Return [X, Y] of the center of cell containing provided text 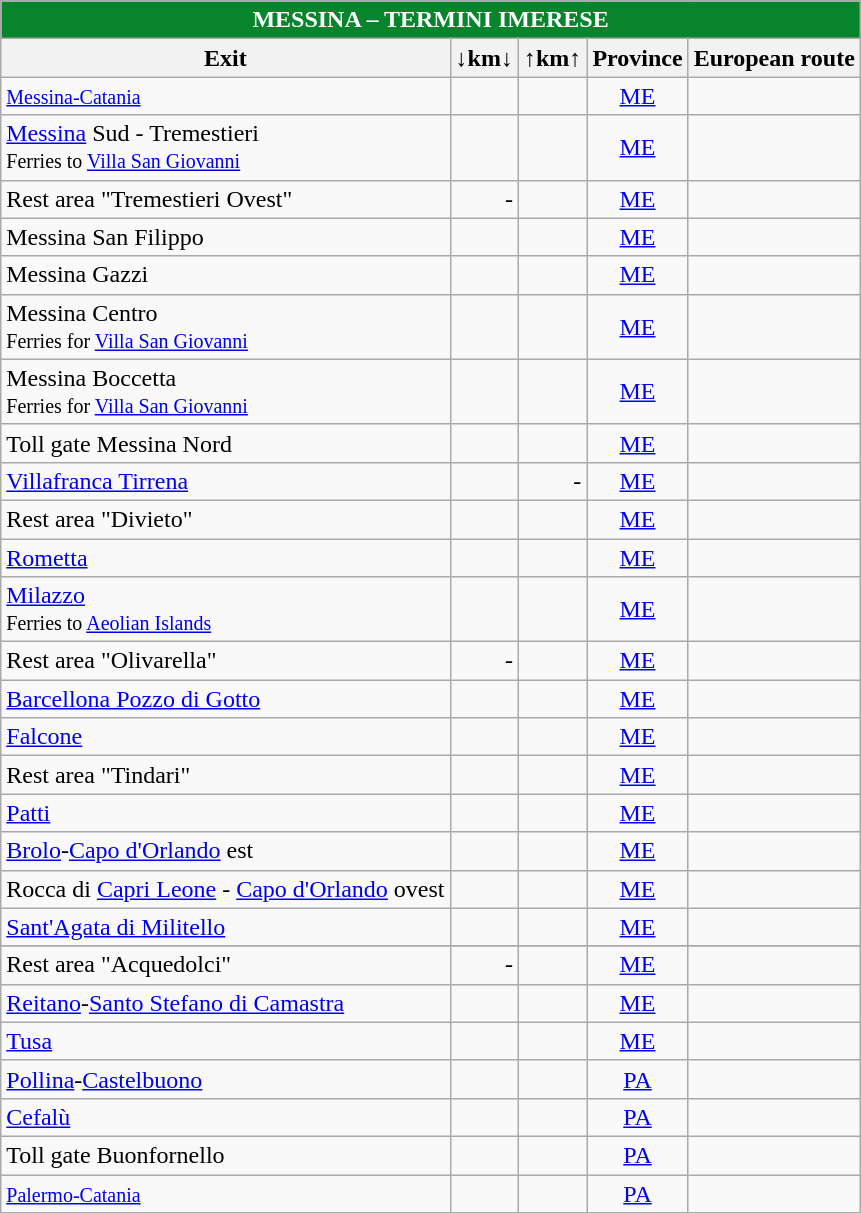
↓km↓ [484, 58]
Messina Centro Ferries for Villa San Giovanni [226, 326]
Sant'Agata di Militello [226, 927]
↑km↑ [552, 58]
Tusa [226, 1041]
Falcone [226, 737]
Messina Boccetta Ferries for Villa San Giovanni [226, 392]
Rocca di Capri Leone - Capo d'Orlando ovest [226, 889]
Rest area "Acquedolci" [226, 965]
Messina Gazzi [226, 275]
Rest area "Olivarella" [226, 661]
Messina Sud - Tremestieri Ferries to Villa San Giovanni [226, 148]
Reitano-Santo Stefano di Camastra [226, 1003]
European route [774, 58]
Brolo-Capo d'Orlando est [226, 851]
Palermo-Catania [226, 1193]
Messina-Catania [226, 96]
Province [638, 58]
MESSINA – TERMINI IMERESE [431, 20]
Barcellona Pozzo di Gotto [226, 699]
Rest area "Divieto" [226, 519]
Cefalù [226, 1117]
Rest area "Tremestieri Ovest" [226, 199]
Toll gate Buonfornello [226, 1155]
Exit [226, 58]
Patti [226, 813]
Toll gate Messina Nord [226, 443]
Pollina-Castelbuono [226, 1079]
MilazzoFerries to Aeolian Islands [226, 610]
Villafranca Tirrena [226, 481]
Rest area "Tindari" [226, 775]
Rometta [226, 557]
Messina San Filippo [226, 237]
